Pinpoint the cell where the given text exists, returning its (X, Y) midpoint coordinate. 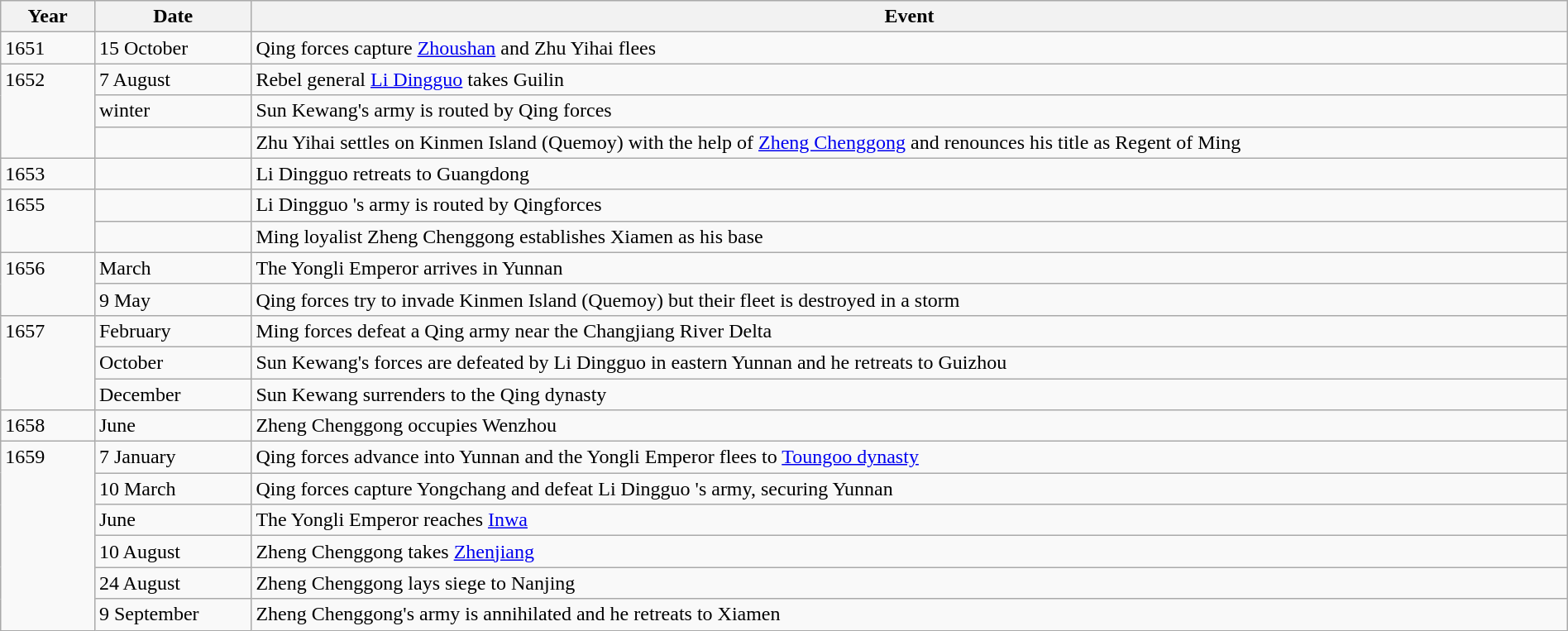
Li Dingguo retreats to Guangdong (910, 174)
10 August (172, 552)
Qing forces capture Zhoushan and Zhu Yihai flees (910, 48)
Qing forces try to invade Kinmen Island (Quemoy) but their fleet is destroyed in a storm (910, 299)
winter (172, 111)
1651 (48, 48)
1657 (48, 362)
The Yongli Emperor arrives in Yunnan (910, 268)
9 September (172, 614)
Year (48, 17)
Event (910, 17)
Sun Kewang's forces are defeated by Li Dingguo in eastern Yunnan and he retreats to Guizhou (910, 362)
15 October (172, 48)
Qing forces advance into Yunnan and the Yongli Emperor flees to Toungoo dynasty (910, 457)
Zheng Chenggong lays siege to Nanjing (910, 583)
1658 (48, 426)
1653 (48, 174)
Zheng Chenggong takes Zhenjiang (910, 552)
Zheng Chenggong's army is annihilated and he retreats to Xiamen (910, 614)
Ming loyalist Zheng Chenggong establishes Xiamen as his base (910, 237)
1655 (48, 221)
Sun Kewang's army is routed by Qing forces (910, 111)
Date (172, 17)
1652 (48, 111)
Zhu Yihai settles on Kinmen Island (Quemoy) with the help of Zheng Chenggong and renounces his title as Regent of Ming (910, 142)
Li Dingguo 's army is routed by Qingforces (910, 205)
October (172, 362)
Sun Kewang surrenders to the Qing dynasty (910, 394)
Qing forces capture Yongchang and defeat Li Dingguo 's army, securing Yunnan (910, 489)
7 January (172, 457)
The Yongli Emperor reaches Inwa (910, 520)
March (172, 268)
Rebel general Li Dingguo takes Guilin (910, 79)
24 August (172, 583)
7 August (172, 79)
Ming forces defeat a Qing army near the Changjiang River Delta (910, 331)
9 May (172, 299)
February (172, 331)
December (172, 394)
10 March (172, 489)
1656 (48, 284)
Zheng Chenggong occupies Wenzhou (910, 426)
1659 (48, 536)
